Pinpoint the cell where the given text exists, returning its (X, Y) midpoint coordinate. 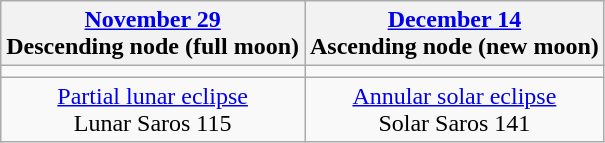
November 29Descending node (full moon) (153, 34)
December 14Ascending node (new moon) (454, 34)
Annular solar eclipseSolar Saros 141 (454, 110)
Partial lunar eclipseLunar Saros 115 (153, 110)
